From the cell containing the given text, extract its center point as [X, Y] coordinate. 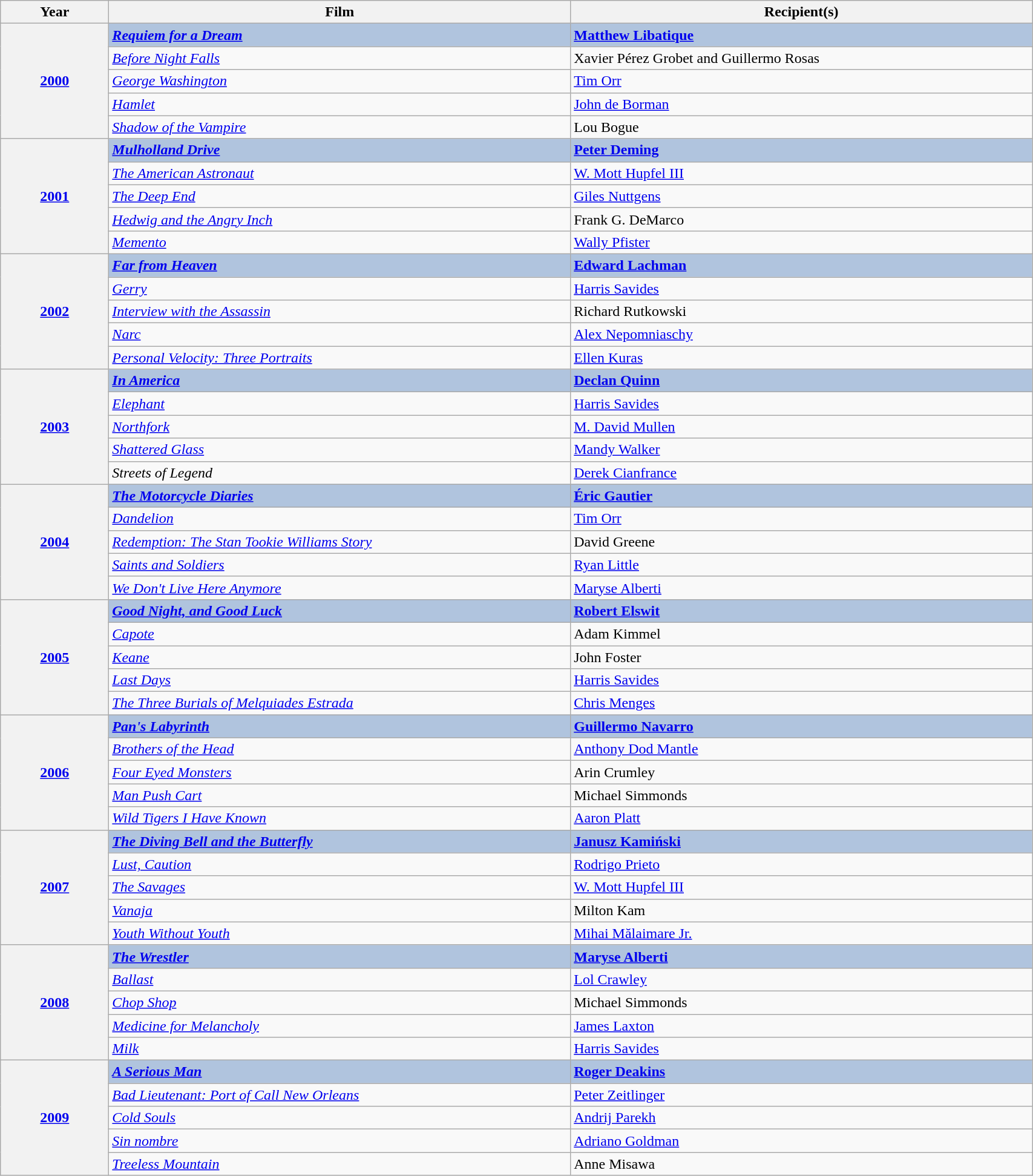
Redemption: The Stan Tookie Williams Story [340, 542]
Peter Deming [801, 150]
Ellen Kuras [801, 358]
Film [340, 12]
Derek Cianfrance [801, 473]
Adam Kimmel [801, 634]
Good Night, and Good Luck [340, 611]
Recipient(s) [801, 12]
George Washington [340, 81]
Richard Rutkowski [801, 312]
Janusz Kamiński [801, 841]
The Diving Bell and the Butterfly [340, 841]
The American Astronaut [340, 173]
Northfork [340, 427]
Sin nombre [340, 1141]
Bad Lieutenant: Port of Call New Orleans [340, 1095]
2001 [54, 196]
Shattered Glass [340, 450]
Anthony Dod Mantle [801, 749]
Peter Zeitlinger [801, 1095]
Before Night Falls [340, 58]
2000 [54, 81]
Narc [340, 335]
Wally Pfister [801, 242]
2005 [54, 657]
Lou Bogue [801, 127]
Aaron Platt [801, 818]
Lust, Caution [340, 864]
Giles Nuttgens [801, 196]
Matthew Libatique [801, 35]
Andrij Parekh [801, 1118]
Xavier Pérez Grobet and Guillermo Rosas [801, 58]
In America [340, 381]
Arin Crumley [801, 772]
Anne Misawa [801, 1164]
Requiem for a Dream [340, 35]
John Foster [801, 657]
Saints and Soldiers [340, 565]
Dandelion [340, 519]
Four Eyed Monsters [340, 772]
Pan's Labyrinth [340, 726]
Shadow of the Vampire [340, 127]
Year [54, 12]
M. David Mullen [801, 427]
Memento [340, 242]
Man Push Cart [340, 795]
Alex Nepomniaschy [801, 335]
Lol Crawley [801, 979]
Chop Shop [340, 1002]
Hedwig and the Angry Inch [340, 219]
Roger Deakins [801, 1072]
Interview with the Assassin [340, 312]
Streets of Legend [340, 473]
Elephant [340, 404]
2006 [54, 772]
Last Days [340, 680]
2009 [54, 1118]
2002 [54, 311]
Personal Velocity: Three Portraits [340, 358]
Wild Tigers I Have Known [340, 818]
Ryan Little [801, 565]
Gerry [340, 289]
The Savages [340, 887]
Cold Souls [340, 1118]
Milk [340, 1049]
Ballast [340, 979]
Treeless Mountain [340, 1164]
Mulholland Drive [340, 150]
Milton Kam [801, 910]
Frank G. DeMarco [801, 219]
A Serious Man [340, 1072]
2004 [54, 542]
Éric Gautier [801, 496]
Vanaja [340, 910]
Guillermo Navarro [801, 726]
Robert Elswit [801, 611]
The Deep End [340, 196]
The Motorcycle Diaries [340, 496]
2003 [54, 427]
2008 [54, 1002]
John de Borman [801, 104]
The Wrestler [340, 956]
David Greene [801, 542]
Declan Quinn [801, 381]
The Three Burials of Melquiades Estrada [340, 703]
We Don't Live Here Anymore [340, 588]
Rodrigo Prieto [801, 864]
Keane [340, 657]
Medicine for Melancholy [340, 1026]
Mandy Walker [801, 450]
Far from Heaven [340, 265]
Hamlet [340, 104]
Adriano Goldman [801, 1141]
Capote [340, 634]
Chris Menges [801, 703]
Mihai Mălaimare Jr. [801, 933]
James Laxton [801, 1026]
2007 [54, 887]
Youth Without Youth [340, 933]
Edward Lachman [801, 265]
Brothers of the Head [340, 749]
